Pinpoint the cell where the given text exists, returning its (x, y) midpoint coordinate. 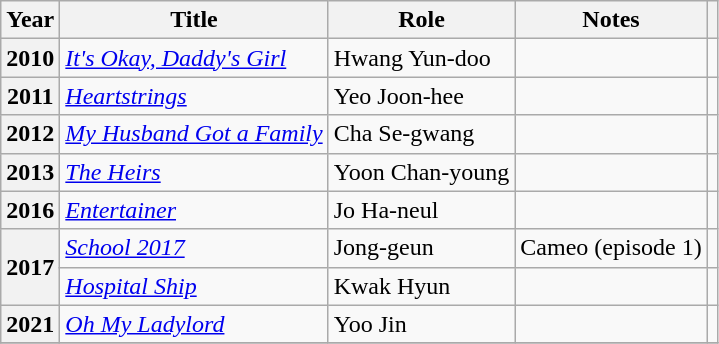
Notes (611, 20)
2016 (30, 210)
Cha Se-gwang (422, 134)
Yeo Joon-hee (422, 96)
Kwak Hyun (422, 286)
School 2017 (194, 248)
Yoon Chan-young (422, 172)
2010 (30, 58)
Title (194, 20)
2017 (30, 267)
Entertainer (194, 210)
Jo Ha-neul (422, 210)
Role (422, 20)
2012 (30, 134)
2011 (30, 96)
Yoo Jin (422, 324)
It's Okay, Daddy's Girl (194, 58)
2021 (30, 324)
2013 (30, 172)
The Heirs (194, 172)
Heartstrings (194, 96)
Cameo (episode 1) (611, 248)
Hospital Ship (194, 286)
Oh My Ladylord (194, 324)
Year (30, 20)
Jong-geun (422, 248)
Hwang Yun-doo (422, 58)
My Husband Got a Family (194, 134)
